Capture the cell that displays the provided text and extract its (X, Y) central coordinate. 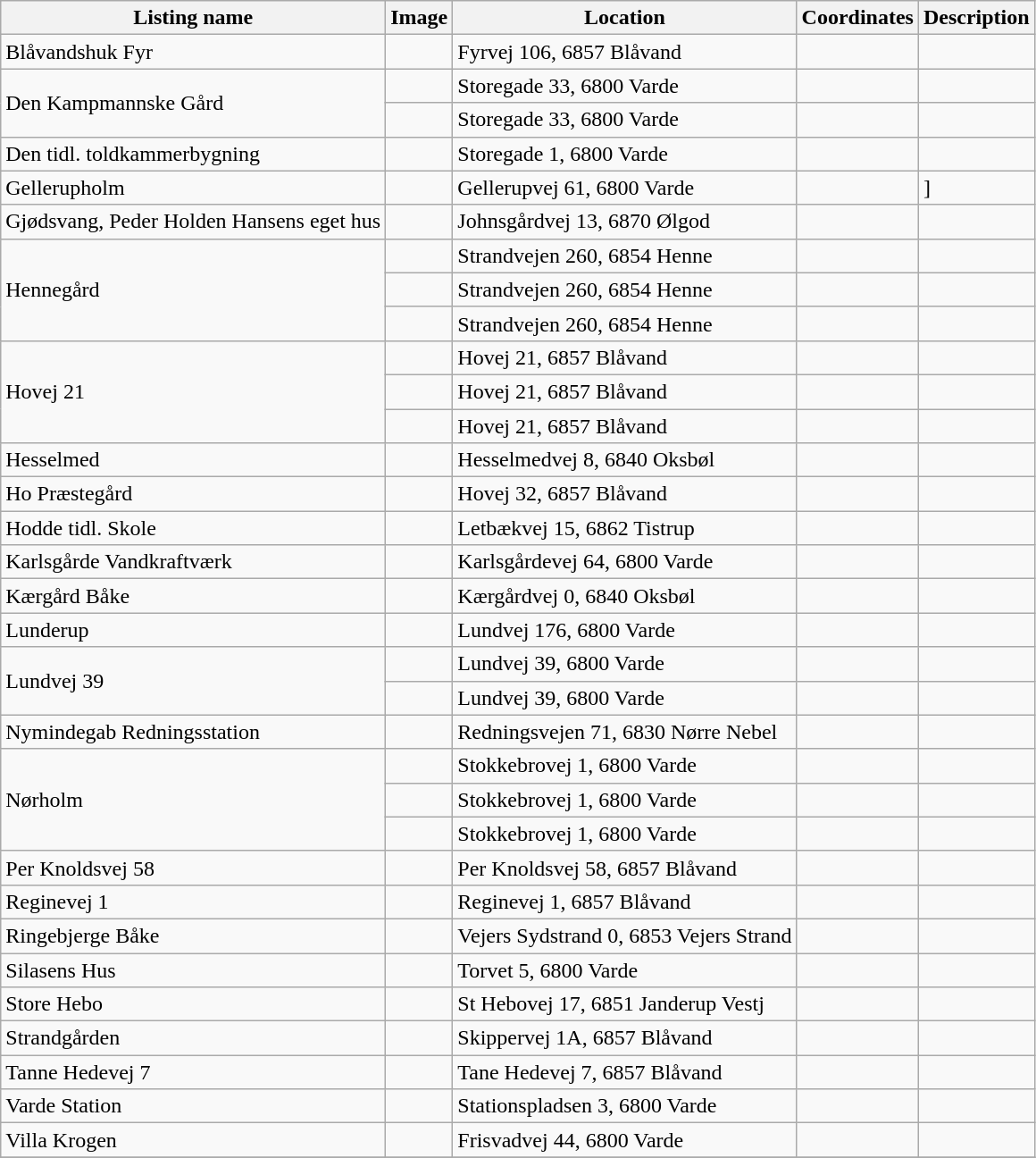
Blåvandshuk Fyr (193, 52)
Reginevej 1 (193, 902)
Den tidl. toldkammerbygning (193, 154)
Location (625, 18)
Lunderup (193, 630)
Tanne Hedevej 7 (193, 1072)
Hovej 32, 6857 Blåvand (625, 494)
Reginevej 1, 6857 Blåvand (625, 902)
Gellerupholm (193, 188)
Nymindegab Redningsstation (193, 732)
St Hebovej 17, 6851 Janderup Vestj (625, 1004)
Stationspladsen 3, 6800 Varde (625, 1106)
Varde Station (193, 1106)
Ringebjerge Båke (193, 936)
Villa Krogen (193, 1140)
Den Kampmannske Gård (193, 103)
Kærgård Båke (193, 596)
Karlsgårde Vandkraftværk (193, 562)
Coordinates (857, 18)
Nørholm (193, 800)
] (976, 188)
Redningsvejen 71, 6830 Nørre Nebel (625, 732)
Per Knoldsvej 58, 6857 Blåvand (625, 868)
Hovej 21 (193, 391)
Per Knoldsvej 58 (193, 868)
Silasens Hus (193, 969)
Tane Hedevej 7, 6857 Blåvand (625, 1072)
Gjødsvang, Peder Holden Hansens eget hus (193, 222)
Fyrvej 106, 6857 Blåvand (625, 52)
Vejers Sydstrand 0, 6853 Vejers Strand (625, 936)
Ho Præstegård (193, 494)
Karlsgårdevej 64, 6800 Varde (625, 562)
Gellerupvej 61, 6800 Varde (625, 188)
Frisvadvej 44, 6800 Varde (625, 1140)
Hodde tidl. Skole (193, 528)
Storegade 1, 6800 Varde (625, 154)
Lundvej 176, 6800 Varde (625, 630)
Hennegård (193, 289)
Johnsgårdvej 13, 6870 Ølgod (625, 222)
Hesselmedvej 8, 6840 Oksbøl (625, 460)
Image (420, 18)
Listing name (193, 18)
Letbækvej 15, 6862 Tistrup (625, 528)
Store Hebo (193, 1004)
Strandgården (193, 1038)
Lundvej 39 (193, 681)
Description (976, 18)
Kærgårdvej 0, 6840 Oksbøl (625, 596)
Skippervej 1A, 6857 Blåvand (625, 1038)
Torvet 5, 6800 Varde (625, 969)
Hesselmed (193, 460)
